Identify which cell holds the provided text, then report its (X, Y) central coordinate. 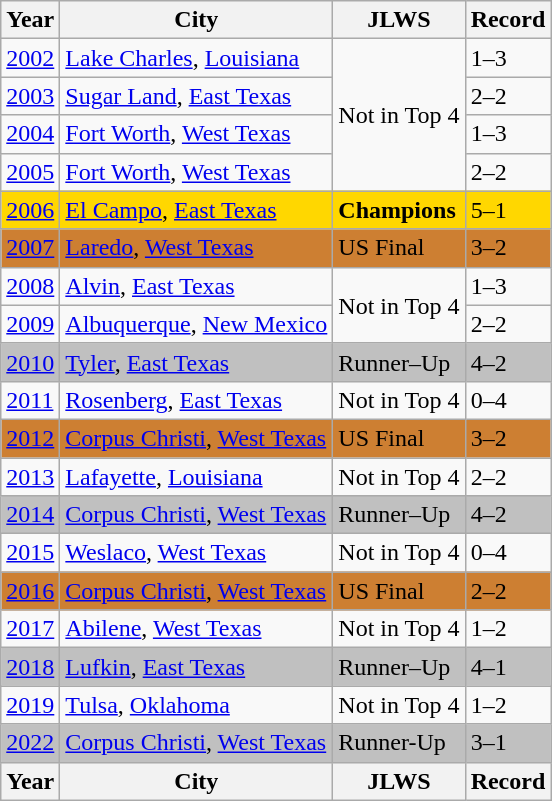
Lufkin, East Texas (196, 667)
5–1 (508, 210)
Champions (399, 210)
2007 (30, 248)
Laredo, West Texas (196, 248)
2014 (30, 515)
2006 (30, 210)
Tyler, East Texas (196, 362)
Tulsa, Oklahoma (196, 705)
El Campo, East Texas (196, 210)
2018 (30, 667)
2003 (30, 96)
Lake Charles, Louisiana (196, 58)
Abilene, West Texas (196, 629)
2022 (30, 743)
2017 (30, 629)
2011 (30, 400)
Lafayette, Louisiana (196, 477)
2016 (30, 591)
Rosenberg, East Texas (196, 400)
Sugar Land, East Texas (196, 96)
2015 (30, 553)
3–1 (508, 743)
2010 (30, 362)
2004 (30, 134)
2008 (30, 286)
2019 (30, 705)
2009 (30, 324)
Runner-Up (399, 743)
2012 (30, 438)
Albuquerque, New Mexico (196, 324)
2005 (30, 172)
4–1 (508, 667)
Alvin, East Texas (196, 286)
Weslaco, West Texas (196, 553)
2013 (30, 477)
2002 (30, 58)
